Determine the (x, y) coordinate at the center of the cell enclosing the given text.  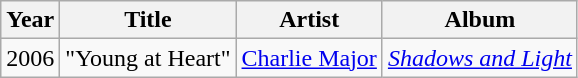
Shadows and Light (480, 58)
Album (480, 20)
Charlie Major (309, 58)
Artist (309, 20)
Year (30, 20)
Title (148, 20)
2006 (30, 58)
"Young at Heart" (148, 58)
